Identify which cell holds the provided text, then report its [X, Y] central coordinate. 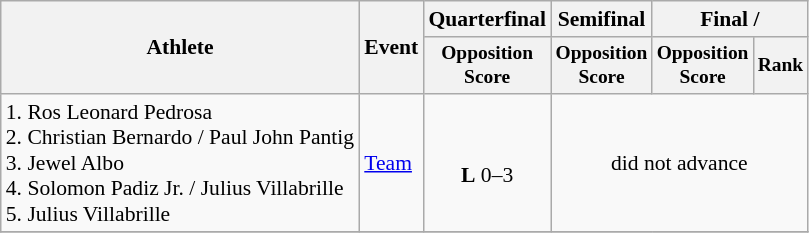
Quarterfinal [487, 19]
Rank [780, 66]
Event [391, 48]
L 0–3 [487, 163]
Final / [730, 19]
did not advance [680, 163]
Team [391, 163]
1. Ros Leonard Pedrosa 2. Christian Bernardo / Paul John Pantig 3. Jewel Albo 4. Solomon Padiz Jr. / Julius Villabrille 5. Julius Villabrille [180, 163]
Semifinal [602, 19]
Athlete [180, 48]
